Search for the cell housing the specified text and yield its [x, y] center coordinate. 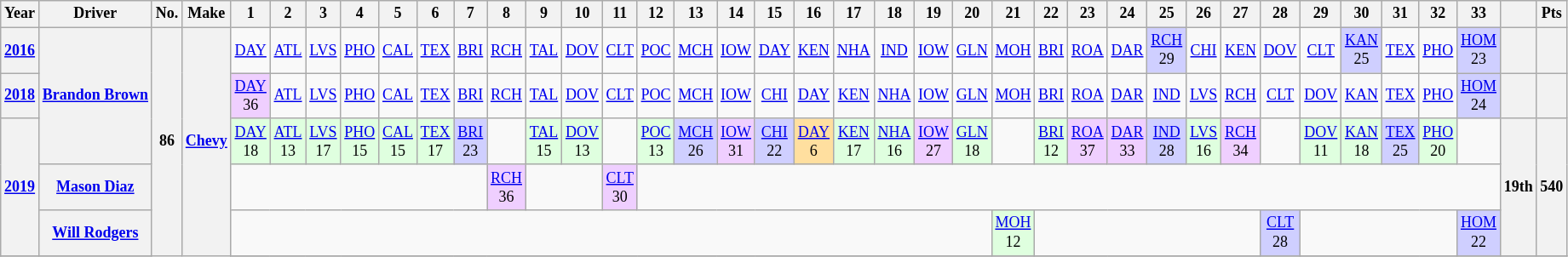
DAY6 [813, 141]
HOM23 [1479, 50]
12 [656, 14]
CLT28 [1280, 233]
19 [933, 14]
Brandon Brown [95, 95]
LVS17 [324, 141]
HOM24 [1479, 96]
NHA16 [894, 141]
Will Rodgers [95, 233]
2016 [20, 50]
7 [470, 14]
TEX17 [435, 141]
Driver [95, 14]
2019 [20, 187]
DAY36 [250, 96]
31 [1400, 14]
13 [696, 14]
20 [972, 14]
18 [894, 14]
Year [20, 14]
MOH12 [1014, 233]
TAL15 [543, 141]
DAR33 [1128, 141]
2018 [20, 96]
21 [1014, 14]
GLN18 [972, 141]
LVS16 [1204, 141]
KAN25 [1362, 50]
5 [399, 14]
29 [1321, 14]
32 [1438, 14]
ROA37 [1087, 141]
KAN [1362, 96]
8 [507, 14]
ATL13 [288, 141]
RCH29 [1167, 50]
KEN17 [853, 141]
24 [1128, 14]
25 [1167, 14]
Mason Diaz [95, 187]
1 [250, 14]
DOV13 [583, 141]
6 [435, 14]
No. [167, 14]
CAL15 [399, 141]
15 [774, 14]
PHO15 [359, 141]
540 [1552, 187]
TEX25 [1400, 141]
11 [620, 14]
86 [167, 141]
Chevy [206, 141]
DOV11 [1321, 141]
PHO20 [1438, 141]
14 [736, 14]
CHI22 [774, 141]
28 [1280, 14]
2 [288, 14]
POC13 [656, 141]
IND28 [1167, 141]
Pts [1552, 14]
4 [359, 14]
30 [1362, 14]
16 [813, 14]
DAY18 [250, 141]
IOW31 [736, 141]
BRI23 [470, 141]
RCH36 [507, 187]
MCH26 [696, 141]
Make [206, 14]
IOW27 [933, 141]
HOM22 [1479, 233]
RCH34 [1241, 141]
22 [1051, 14]
9 [543, 14]
26 [1204, 14]
CLT30 [620, 187]
27 [1241, 14]
BRI12 [1051, 141]
3 [324, 14]
23 [1087, 14]
10 [583, 14]
17 [853, 14]
33 [1479, 14]
19th [1518, 187]
KAN18 [1362, 141]
